From the cell containing the given text, extract its center point as [X, Y] coordinate. 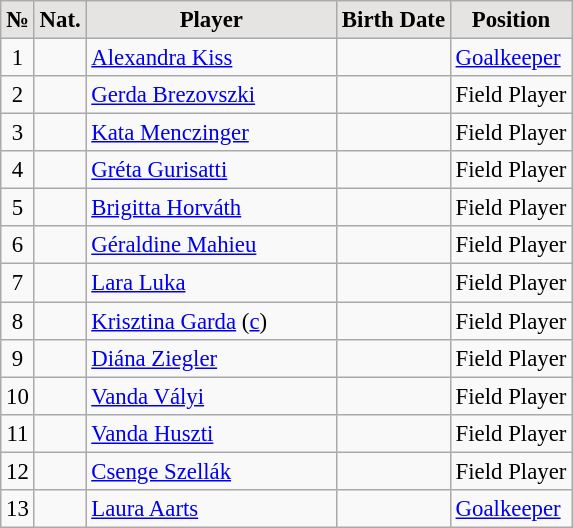
Laura Aarts [212, 509]
Brigitta Horváth [212, 208]
Lara Luka [212, 283]
3 [18, 133]
7 [18, 283]
4 [18, 170]
6 [18, 245]
2 [18, 95]
Vanda Huszti [212, 433]
9 [18, 358]
10 [18, 396]
11 [18, 433]
1 [18, 58]
13 [18, 509]
Nat. [60, 20]
Géraldine Mahieu [212, 245]
Vanda Vályi [212, 396]
Krisztina Garda (c) [212, 321]
8 [18, 321]
5 [18, 208]
Player [212, 20]
Birth Date [394, 20]
12 [18, 471]
Csenge Szellák [212, 471]
Alexandra Kiss [212, 58]
Diána Ziegler [212, 358]
Gerda Brezovszki [212, 95]
Kata Menczinger [212, 133]
№ [18, 20]
Gréta Gurisatti [212, 170]
Position [510, 20]
